Detect which cell encompasses the target text, then output its (X, Y) center coordinate. 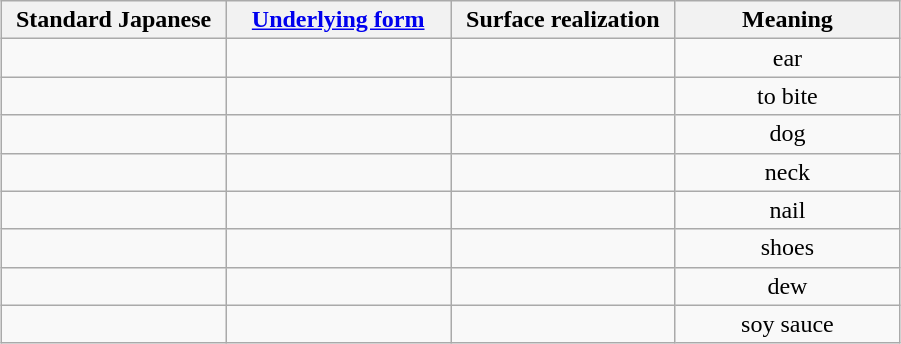
dog (788, 134)
Underlying form (338, 20)
to bite (788, 96)
Surface realization (562, 20)
dew (788, 286)
shoes (788, 248)
Meaning (788, 20)
nail (788, 210)
ear (788, 58)
neck (788, 172)
soy sauce (788, 324)
Standard Japanese (114, 20)
